Provide the [X, Y] coordinate of the cell's center where the given text is located.  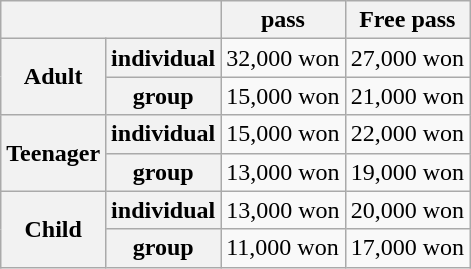
22,000 won [407, 134]
Free pass [407, 20]
11,000 won [283, 248]
Teenager [54, 153]
Child [54, 229]
Adult [54, 77]
32,000 won [283, 58]
19,000 won [407, 172]
21,000 won [407, 96]
27,000 won [407, 58]
17,000 won [407, 248]
pass [283, 20]
20,000 won [407, 210]
